Determine the [x, y] coordinate at the center of the cell enclosing the given text.  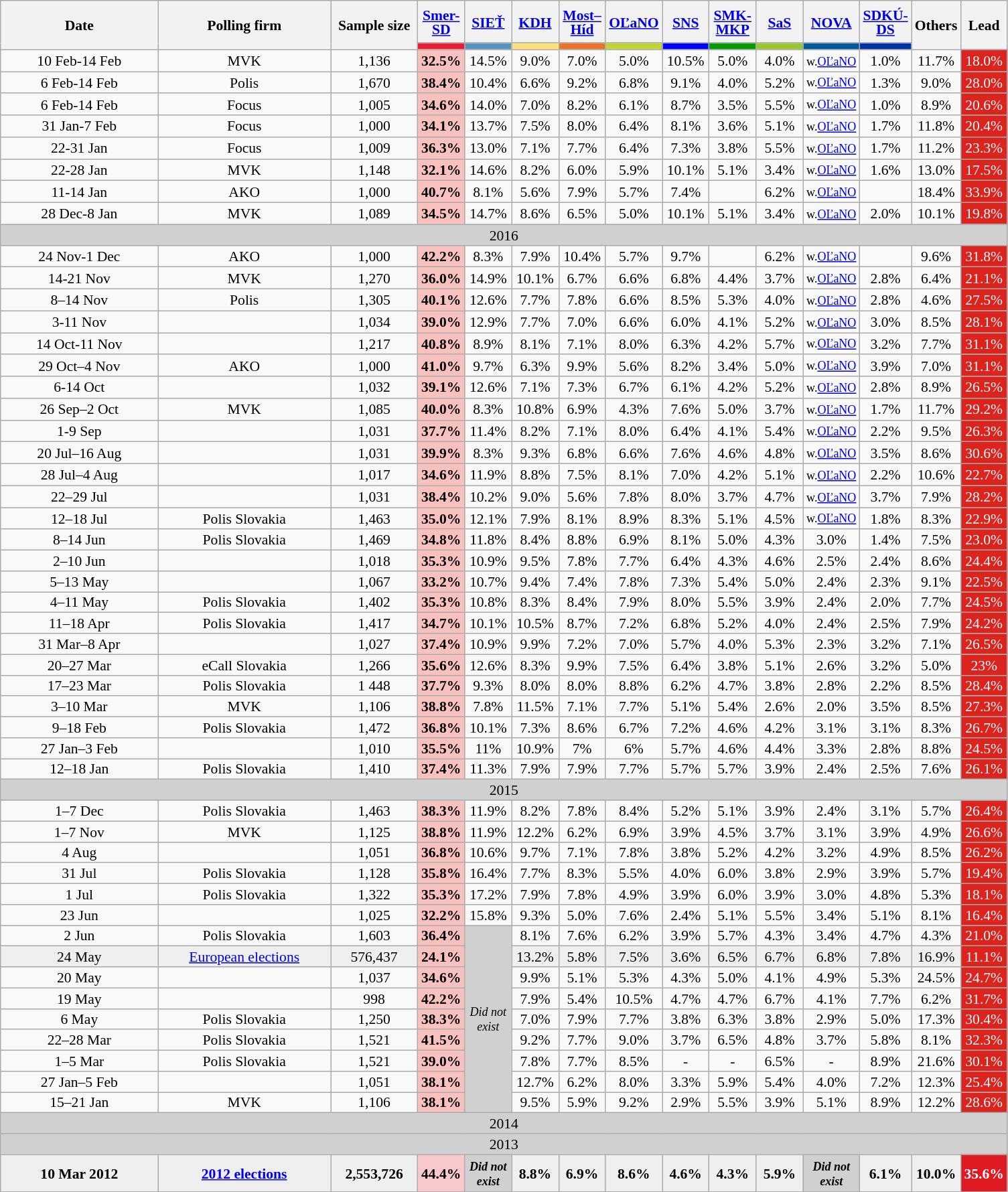
35.0% [441, 518]
22-31 Jan [79, 149]
31.8% [983, 256]
10 Mar 2012 [79, 1173]
31 Jul [79, 873]
27 Jan–3 Feb [79, 749]
European elections [244, 956]
23 Jun [79, 915]
1,009 [374, 149]
34.1% [441, 126]
40.7% [441, 192]
1,266 [374, 664]
28.2% [983, 497]
SIEŤ [488, 21]
1,010 [374, 749]
1–7 Nov [79, 832]
1.4% [885, 540]
3–10 Mar [79, 707]
11-14 Jan [79, 192]
26.6% [983, 832]
12.1% [488, 518]
6-14 Oct [79, 387]
19 May [79, 998]
23.3% [983, 149]
9–18 Feb [79, 727]
26.1% [983, 769]
27 Jan–5 Feb [79, 1082]
SDKÚ-DS [885, 21]
23% [983, 664]
1.8% [885, 518]
2–10 Jun [79, 561]
18.4% [936, 192]
32.1% [441, 170]
26.7% [983, 727]
20.6% [983, 104]
36.3% [441, 149]
20–27 Mar [79, 664]
1,032 [374, 387]
22.5% [983, 581]
Sample size [374, 25]
18.0% [983, 60]
34.8% [441, 540]
1.6% [885, 170]
33.2% [441, 581]
26 Sep–2 Oct [79, 410]
998 [374, 998]
NOVA [831, 21]
2016 [504, 234]
12–18 Jul [79, 518]
14.7% [488, 214]
14.6% [488, 170]
1,410 [374, 769]
14-21 Nov [79, 279]
39.1% [441, 387]
1–5 Mar [79, 1061]
29 Oct–4 Nov [79, 366]
13.7% [488, 126]
44.4% [441, 1173]
11.4% [488, 431]
576,437 [374, 956]
OĽaNO [634, 21]
28 Dec-8 Jan [79, 214]
1 448 [374, 686]
36.0% [441, 279]
1.3% [885, 83]
20 Jul–16 Aug [79, 453]
1,603 [374, 936]
1,017 [374, 475]
1,217 [374, 344]
22-28 Jan [79, 170]
Others [936, 25]
2013 [504, 1144]
26.2% [983, 852]
13.2% [535, 956]
20.4% [983, 126]
6 May [79, 1019]
1,402 [374, 603]
1,089 [374, 214]
8–14 Jun [79, 540]
32.3% [983, 1041]
20 May [79, 978]
12.7% [535, 1082]
1,027 [374, 644]
40.8% [441, 344]
30.1% [983, 1061]
19.4% [983, 873]
27.5% [983, 300]
41.0% [441, 366]
40.1% [441, 300]
Smer-SD [441, 21]
11.1% [983, 956]
SMK-MKP [733, 21]
21.0% [983, 936]
10.2% [488, 497]
32.5% [441, 60]
26.3% [983, 431]
25.4% [983, 1082]
11.2% [936, 149]
4–11 May [79, 603]
1-9 Sep [79, 431]
1,322 [374, 895]
2014 [504, 1124]
1,305 [374, 300]
9.4% [535, 581]
28 Jul–4 Aug [79, 475]
21.1% [983, 279]
1,018 [374, 561]
35.8% [441, 873]
11.5% [535, 707]
11% [488, 749]
22–28 Mar [79, 1041]
1,472 [374, 727]
28.4% [983, 686]
24.2% [983, 623]
1,417 [374, 623]
26.4% [983, 810]
eCall Slovakia [244, 664]
1–7 Dec [79, 810]
30.6% [983, 453]
1,037 [374, 978]
10.0% [936, 1173]
1,670 [374, 83]
2012 elections [244, 1173]
17–23 Mar [79, 686]
1,005 [374, 104]
9.6% [936, 256]
24.4% [983, 561]
1,136 [374, 60]
1,034 [374, 321]
22.9% [983, 518]
29.2% [983, 410]
SaS [780, 21]
KDH [535, 21]
4 Aug [79, 852]
24 Nov-1 Dec [79, 256]
Lead [983, 25]
27.3% [983, 707]
23.0% [983, 540]
24 May [79, 956]
22–29 Jul [79, 497]
1,085 [374, 410]
33.9% [983, 192]
39.9% [441, 453]
11.3% [488, 769]
14.5% [488, 60]
8–14 Nov [79, 300]
1,148 [374, 170]
22.7% [983, 475]
36.4% [441, 936]
17.2% [488, 895]
1,270 [374, 279]
24.7% [983, 978]
12.9% [488, 321]
12.3% [936, 1082]
34.7% [441, 623]
31.7% [983, 998]
24.1% [441, 956]
2 Jun [79, 936]
32.2% [441, 915]
15.8% [488, 915]
41.5% [441, 1041]
34.5% [441, 214]
Polling firm [244, 25]
Date [79, 25]
SNS [686, 21]
21.6% [936, 1061]
31 Mar–8 Apr [79, 644]
19.8% [983, 214]
12–18 Jan [79, 769]
1,128 [374, 873]
1,025 [374, 915]
2015 [504, 790]
1 Jul [79, 895]
14.0% [488, 104]
Most–Híd [582, 21]
40.0% [441, 410]
28.0% [983, 83]
15–21 Jan [79, 1102]
28.6% [983, 1102]
31 Jan-7 Feb [79, 126]
5–13 May [79, 581]
7% [582, 749]
10 Feb-14 Feb [79, 60]
18.1% [983, 895]
1,125 [374, 832]
30.4% [983, 1019]
10.7% [488, 581]
14 Oct-11 Nov [79, 344]
6% [634, 749]
1,469 [374, 540]
11–18 Apr [79, 623]
1,250 [374, 1019]
1,067 [374, 581]
2,553,726 [374, 1173]
3-11 Nov [79, 321]
14.9% [488, 279]
16.9% [936, 956]
17.5% [983, 170]
35.5% [441, 749]
28.1% [983, 321]
17.3% [936, 1019]
